Determine the (x, y) coordinate at the center of the cell enclosing the given text.  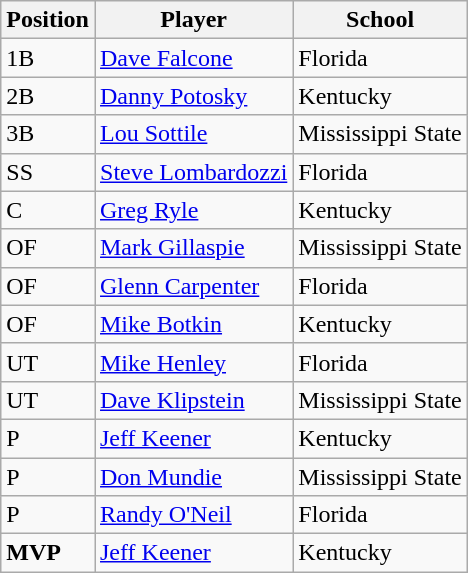
Danny Potosky (193, 96)
SS (48, 172)
Greg Ryle (193, 210)
C (48, 210)
School (380, 20)
Mark Gillaspie (193, 248)
Don Mundie (193, 477)
Steve Lombardozzi (193, 172)
Randy O'Neil (193, 515)
2B (48, 96)
Mike Henley (193, 362)
3B (48, 134)
Glenn Carpenter (193, 286)
1B (48, 58)
Dave Falcone (193, 58)
Lou Sottile (193, 134)
Player (193, 20)
MVP (48, 553)
Dave Klipstein (193, 400)
Mike Botkin (193, 324)
Position (48, 20)
